Extract the [x, y] coordinate from the center of the cell holding the provided text.  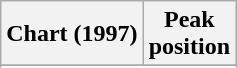
Chart (1997) [72, 34]
Peakposition [189, 34]
